Identify which cell holds the provided text, then report its (x, y) central coordinate. 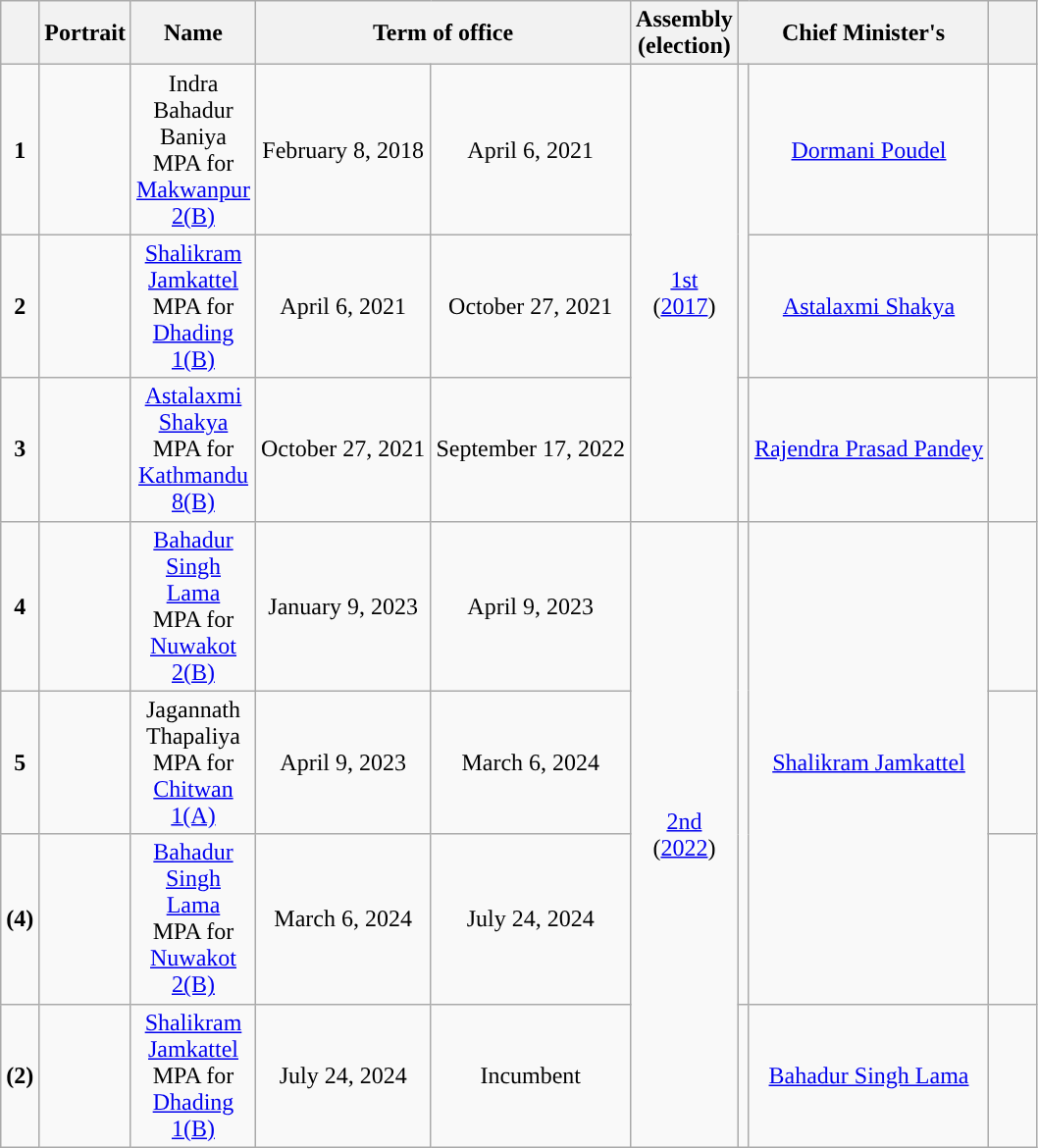
5 (20, 762)
Assembly (election) (685, 33)
Dormani Poudel (868, 149)
Astalaxmi Shakya (868, 306)
September 17, 2022 (531, 449)
Shalikram Jamkattel (868, 762)
Indra Bahadur BaniyaMPA for Makwanpur 2(B) (192, 149)
Bahadur Singh Lama (868, 1075)
Name (192, 33)
January 9, 2023 (343, 606)
1 (20, 149)
Chief Minister's (863, 33)
Portrait (85, 33)
2nd(2022) (685, 834)
Incumbent (531, 1075)
Astalaxmi ShakyaMPA for Kathmandu 8(B) (192, 449)
Jagannath ThapaliyaMPA for Chitwan 1(A) (192, 762)
(2) (20, 1075)
1st(2017) (685, 292)
February 8, 2018 (343, 149)
4 (20, 606)
Term of office (443, 33)
Rajendra Prasad Pandey (868, 449)
2 (20, 306)
3 (20, 449)
(4) (20, 918)
